Provide the (X, Y) coordinate of the cell's center where the given text is located.  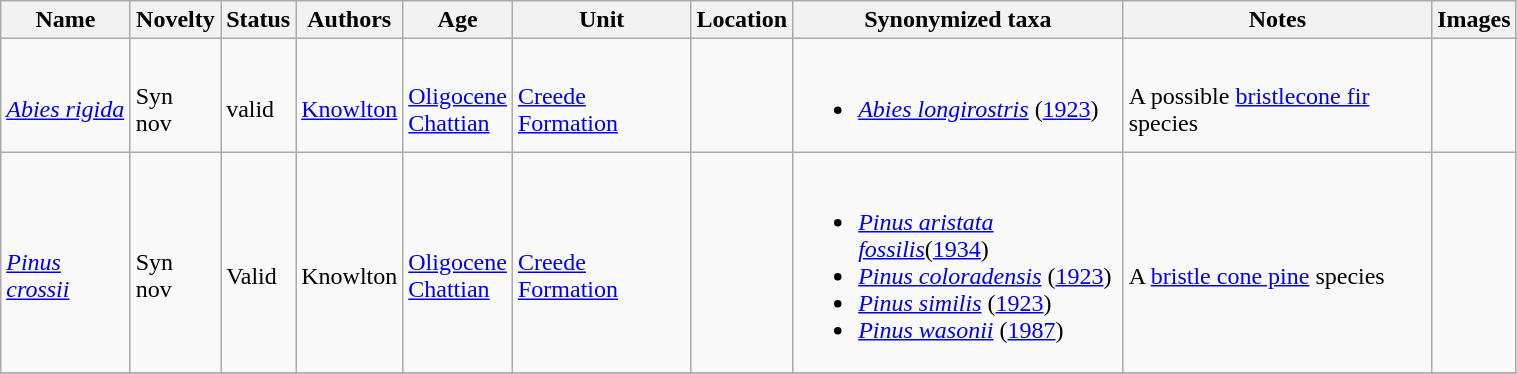
Pinus aristata fossilis(1934)Pinus coloradensis (1923)Pinus similis (1923)Pinus wasonii (1987) (958, 262)
A possible bristlecone fir species (1277, 96)
Authors (350, 20)
Unit (601, 20)
Novelty (175, 20)
Name (66, 20)
Valid (258, 262)
Notes (1277, 20)
Synonymized taxa (958, 20)
Abies longirostris (1923) (958, 96)
Status (258, 20)
Pinus crossii (66, 262)
valid (258, 96)
Location (742, 20)
Age (458, 20)
Images (1474, 20)
Abies rigida (66, 96)
A bristle cone pine species (1277, 262)
